Return [X, Y] of the center of cell containing provided text 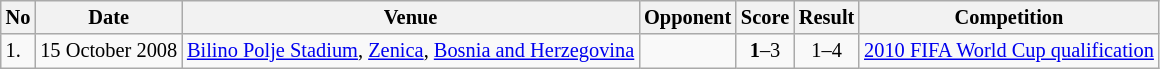
Venue [410, 17]
1. [18, 51]
Date [108, 17]
Result [826, 17]
Opponent [688, 17]
15 October 2008 [108, 51]
2010 FIFA World Cup qualification [1009, 51]
Bilino Polje Stadium, Zenica, Bosnia and Herzegovina [410, 51]
Score [765, 17]
1–3 [765, 51]
1–4 [826, 51]
Competition [1009, 17]
No [18, 17]
